Pinpoint the cell where the given text exists, returning its [X, Y] midpoint coordinate. 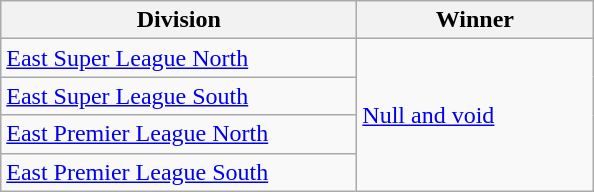
Division [179, 20]
Null and void [475, 115]
East Super League North [179, 58]
East Super League South [179, 96]
East Premier League North [179, 134]
Winner [475, 20]
East Premier League South [179, 172]
